Detect which cell encompasses the target text, then output its (x, y) center coordinate. 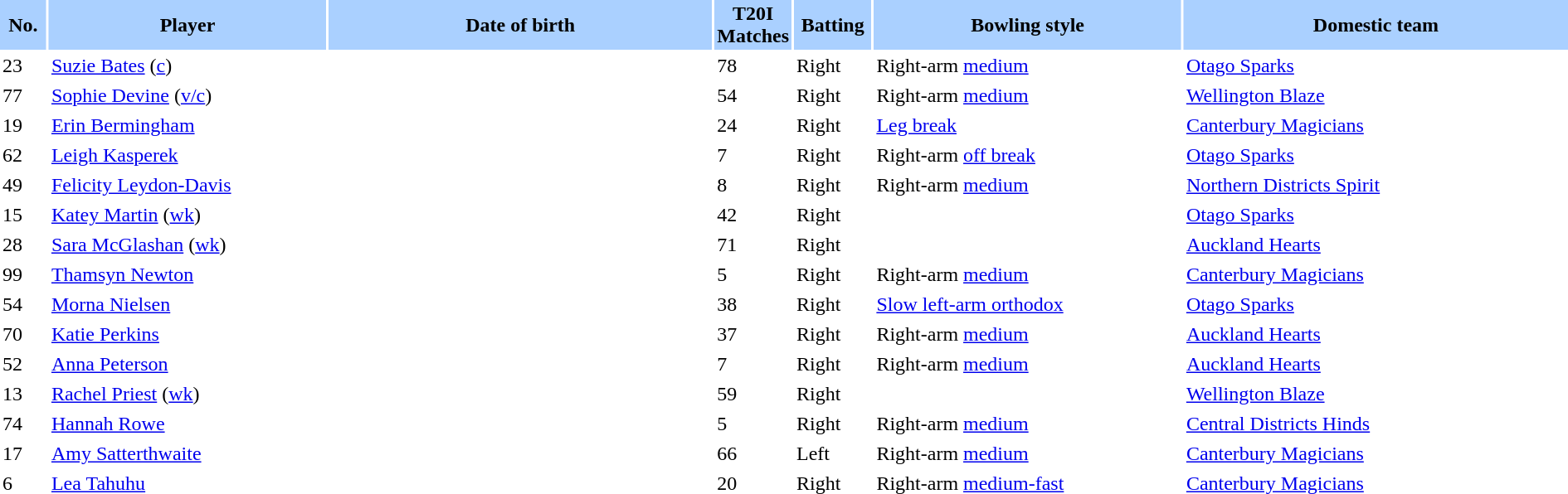
Anna Peterson (187, 365)
23 (23, 66)
52 (23, 365)
78 (753, 66)
Right-arm off break (1027, 156)
Batting (833, 25)
Katie Perkins (187, 335)
Katey Martin (wk) (187, 216)
13 (23, 395)
Leg break (1027, 126)
Hannah Rowe (187, 424)
Northern Districts Spirit (1376, 186)
No. (23, 25)
Sara McGlashan (wk) (187, 245)
38 (753, 305)
Player (187, 25)
28 (23, 245)
66 (753, 454)
Left (833, 454)
Felicity Leydon-Davis (187, 186)
Bowling style (1027, 25)
77 (23, 96)
24 (753, 126)
17 (23, 454)
T20I Matches (753, 25)
59 (753, 395)
Domestic team (1376, 25)
71 (753, 245)
Leigh Kasperek (187, 156)
74 (23, 424)
Central Districts Hinds (1376, 424)
99 (23, 275)
42 (753, 216)
37 (753, 335)
70 (23, 335)
Sophie Devine (v/c) (187, 96)
Rachel Priest (wk) (187, 395)
Erin Bermingham (187, 126)
62 (23, 156)
49 (23, 186)
19 (23, 126)
Suzie Bates (c) (187, 66)
Thamsyn Newton (187, 275)
Amy Satterthwaite (187, 454)
8 (753, 186)
Morna Nielsen (187, 305)
15 (23, 216)
Date of birth (520, 25)
Slow left-arm orthodox (1027, 305)
